Return the (X, Y) coordinate for the center point of the cell that contains the specified text.  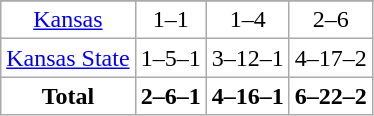
Kansas State (68, 58)
4–16–1 (248, 96)
2–6–1 (170, 96)
Kansas (68, 20)
2–6 (330, 20)
4–17–2 (330, 58)
3–12–1 (248, 58)
Total (68, 96)
1–4 (248, 20)
1–1 (170, 20)
6–22–2 (330, 96)
1–5–1 (170, 58)
